Identify which cell holds the provided text, then report its [x, y] central coordinate. 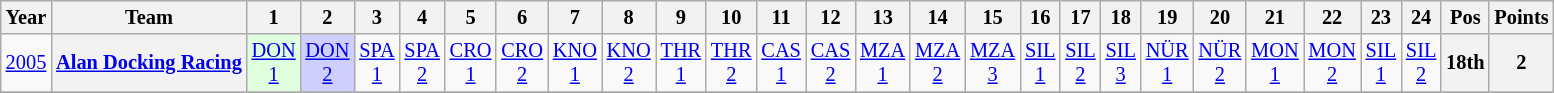
18th [1465, 63]
MZA1 [882, 63]
MON1 [1274, 63]
17 [1080, 17]
THR1 [681, 63]
3 [376, 17]
MON2 [1332, 63]
Alan Docking Racing [148, 63]
CRO2 [522, 63]
1 [274, 17]
7 [575, 17]
22 [1332, 17]
23 [1381, 17]
CAS1 [780, 63]
2005 [26, 63]
8 [629, 17]
MZA3 [992, 63]
4 [422, 17]
Year [26, 17]
9 [681, 17]
6 [522, 17]
18 [1121, 17]
KNO1 [575, 63]
5 [471, 17]
15 [992, 17]
SIL3 [1121, 63]
21 [1274, 17]
NÜR1 [1168, 63]
DON2 [327, 63]
16 [1040, 17]
14 [938, 17]
THR2 [731, 63]
SPA1 [376, 63]
Team [148, 17]
20 [1220, 17]
13 [882, 17]
CAS2 [830, 63]
DON1 [274, 63]
Points [1521, 17]
SPA2 [422, 63]
11 [780, 17]
24 [1421, 17]
10 [731, 17]
NÜR2 [1220, 63]
19 [1168, 17]
12 [830, 17]
Pos [1465, 17]
CRO1 [471, 63]
KNO2 [629, 63]
MZA2 [938, 63]
